Find where the given text appears and provide that cell's center as (X, Y) coordinate. 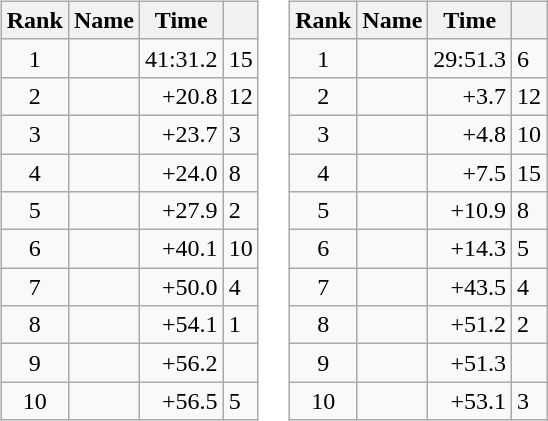
+51.2 (470, 325)
+10.9 (470, 211)
+54.1 (181, 325)
+24.0 (181, 173)
+53.1 (470, 401)
+56.2 (181, 363)
+51.3 (470, 363)
+20.8 (181, 96)
41:31.2 (181, 58)
29:51.3 (470, 58)
+50.0 (181, 287)
+40.1 (181, 249)
+43.5 (470, 287)
+4.8 (470, 134)
+56.5 (181, 401)
+27.9 (181, 211)
+3.7 (470, 96)
+7.5 (470, 173)
+23.7 (181, 134)
+14.3 (470, 249)
